For the text-containing cell, return its midpoint in [x, y] coordinate format. 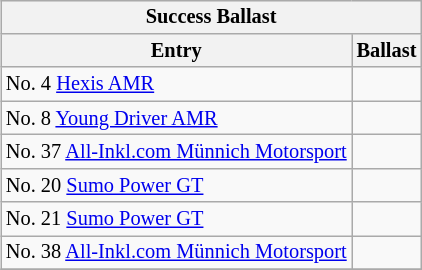
Entry [176, 51]
No. 37 All-Inkl.com Münnich Motorsport [176, 152]
No. 8 Young Driver AMR [176, 118]
Ballast [387, 51]
No. 38 All-Inkl.com Münnich Motorsport [176, 253]
No. 4 Hexis AMR [176, 84]
No. 20 Sumo Power GT [176, 185]
No. 21 Sumo Power GT [176, 219]
Success Ballast [211, 17]
